Output the [X, Y] coordinate of the center of the cell containing the given text.  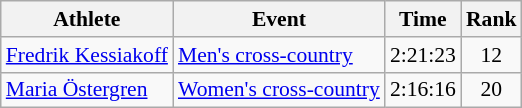
2:21:23 [423, 55]
Maria Östergren [87, 90]
Event [279, 19]
20 [492, 90]
Women's cross-country [279, 90]
Fredrik Kessiakoff [87, 55]
12 [492, 55]
Time [423, 19]
2:16:16 [423, 90]
Men's cross-country [279, 55]
Rank [492, 19]
Athlete [87, 19]
